Scan for the cell matching the given text and deliver its [X, Y] coordinate at center. 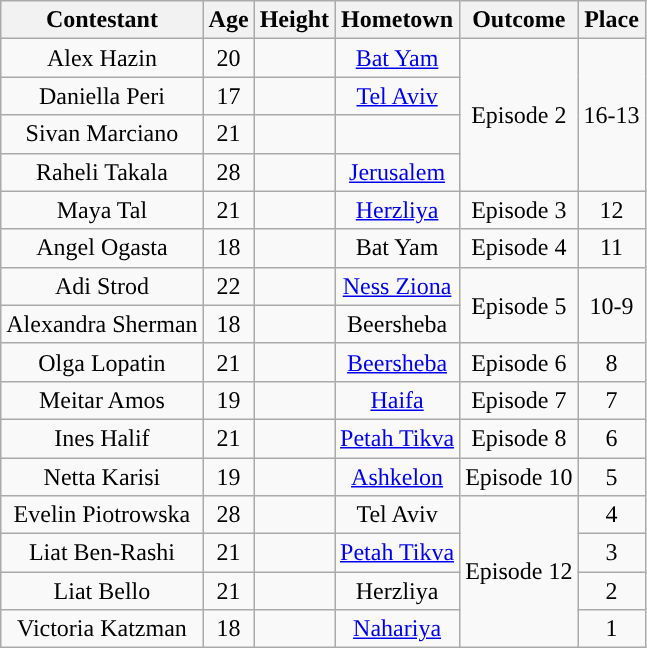
Episode 2 [519, 115]
Daniella Peri [102, 96]
Evelin Piotrowska [102, 515]
Episode 7 [519, 400]
Nahariya [398, 629]
Place [612, 20]
8 [612, 362]
Olga Lopatin [102, 362]
11 [612, 248]
Netta Karisi [102, 477]
Alexandra Sherman [102, 324]
Age [228, 20]
Hometown [398, 20]
Height [294, 20]
Jerusalem [398, 172]
12 [612, 210]
Victoria Katzman [102, 629]
20 [228, 58]
Episode 10 [519, 477]
Alex Hazin [102, 58]
5 [612, 477]
3 [612, 553]
Ness Ziona [398, 286]
Sivan Marciano [102, 134]
Adi Strod [102, 286]
2 [612, 591]
10-9 [612, 305]
Episode 12 [519, 572]
4 [612, 515]
Ines Halif [102, 438]
Maya Tal [102, 210]
16-13 [612, 115]
Liat Bello [102, 591]
Haifa [398, 400]
6 [612, 438]
Episode 5 [519, 305]
1 [612, 629]
Episode 8 [519, 438]
Outcome [519, 20]
Ashkelon [398, 477]
7 [612, 400]
17 [228, 96]
Episode 3 [519, 210]
Contestant [102, 20]
Liat Ben-Rashi [102, 553]
Meitar Amos [102, 400]
Episode 6 [519, 362]
22 [228, 286]
Angel Ogasta [102, 248]
Episode 4 [519, 248]
Raheli Takala [102, 172]
